Locate the cell with the specified text and output its [X, Y] center coordinate. 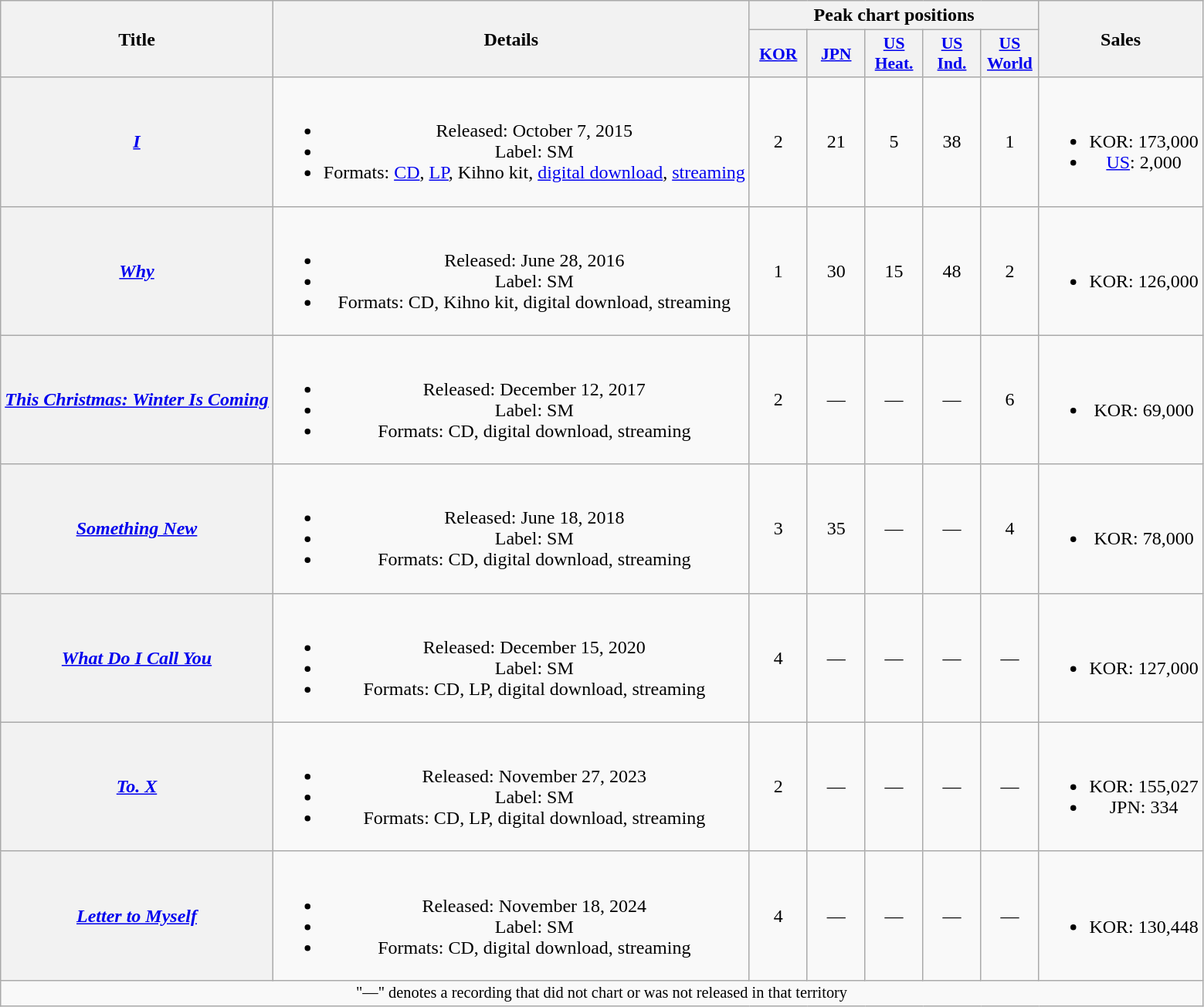
Letter to Myself [137, 916]
Released: October 7, 2015Label: SMFormats: CD, LP, Kihno kit, digital download, streaming [511, 142]
KOR: 78,000 [1121, 528]
Why [137, 270]
What Do I Call You [137, 658]
KOR [778, 54]
KOR: 127,000 [1121, 658]
Released: November 27, 2023Label: SMFormats: CD, LP, digital download, streaming [511, 786]
KOR: 69,000 [1121, 400]
To. X [137, 786]
Released: June 18, 2018Label: SMFormats: CD, digital download, streaming [511, 528]
USWorld [1010, 54]
Title [137, 39]
Released: December 12, 2017Label: SMFormats: CD, digital download, streaming [511, 400]
Something New [137, 528]
6 [1010, 400]
Released: June 28, 2016Label: SMFormats: CD, Kihno kit, digital download, streaming [511, 270]
USHeat. [894, 54]
Peak chart positions [894, 15]
5 [894, 142]
Details [511, 39]
Released: December 15, 2020Label: SMFormats: CD, LP, digital download, streaming [511, 658]
38 [951, 142]
KOR: 173,000US: 2,000 [1121, 142]
KOR: 130,448 [1121, 916]
3 [778, 528]
"—" denotes a recording that did not chart or was not released in that territory [602, 993]
Released: November 18, 2024Label: SMFormats: CD, digital download, streaming [511, 916]
35 [836, 528]
30 [836, 270]
15 [894, 270]
Sales [1121, 39]
KOR: 126,000 [1121, 270]
This Christmas: Winter Is Coming [137, 400]
48 [951, 270]
JPN [836, 54]
21 [836, 142]
I [137, 142]
KOR: 155,027JPN: 334 [1121, 786]
USInd. [951, 54]
